Locate the cell with the specified text and output its (x, y) center coordinate. 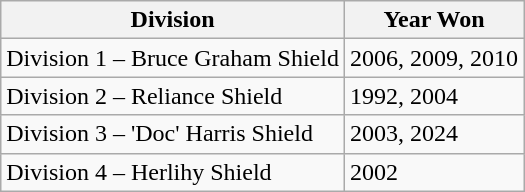
Division 4 – Herlihy Shield (173, 172)
2006, 2009, 2010 (434, 58)
Division 1 – Bruce Graham Shield (173, 58)
Division 3 – 'Doc' Harris Shield (173, 134)
2003, 2024 (434, 134)
Division 2 – Reliance Shield (173, 96)
Division (173, 20)
1992, 2004 (434, 96)
2002 (434, 172)
Year Won (434, 20)
